Search for the cell housing the specified text and yield its [X, Y] center coordinate. 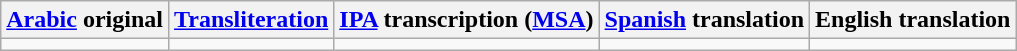
Transliteration [250, 20]
English translation [913, 20]
IPA transcription (MSA) [466, 20]
Spanish translation [704, 20]
Arabic original [85, 20]
